For the text-containing cell, return its midpoint in [x, y] coordinate format. 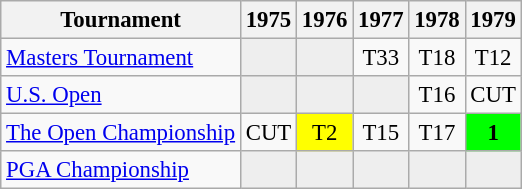
T2 [325, 133]
T17 [437, 133]
PGA Championship [121, 170]
1976 [325, 20]
T18 [437, 58]
Tournament [121, 20]
T16 [437, 95]
Masters Tournament [121, 58]
U.S. Open [121, 95]
1975 [268, 20]
T15 [381, 133]
1 [493, 133]
1979 [493, 20]
1978 [437, 20]
T12 [493, 58]
T33 [381, 58]
The Open Championship [121, 133]
1977 [381, 20]
